Return the [X, Y] coordinate for the center point of the cell that contains the specified text.  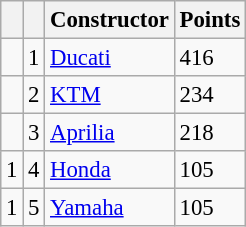
KTM [110, 95]
5 [34, 208]
416 [210, 58]
Honda [110, 170]
4 [34, 170]
2 [34, 95]
218 [210, 133]
234 [210, 95]
Constructor [110, 20]
Aprilia [110, 133]
3 [34, 133]
Yamaha [110, 208]
Points [210, 20]
Ducati [110, 58]
